Search for the cell housing the specified text and yield its [x, y] center coordinate. 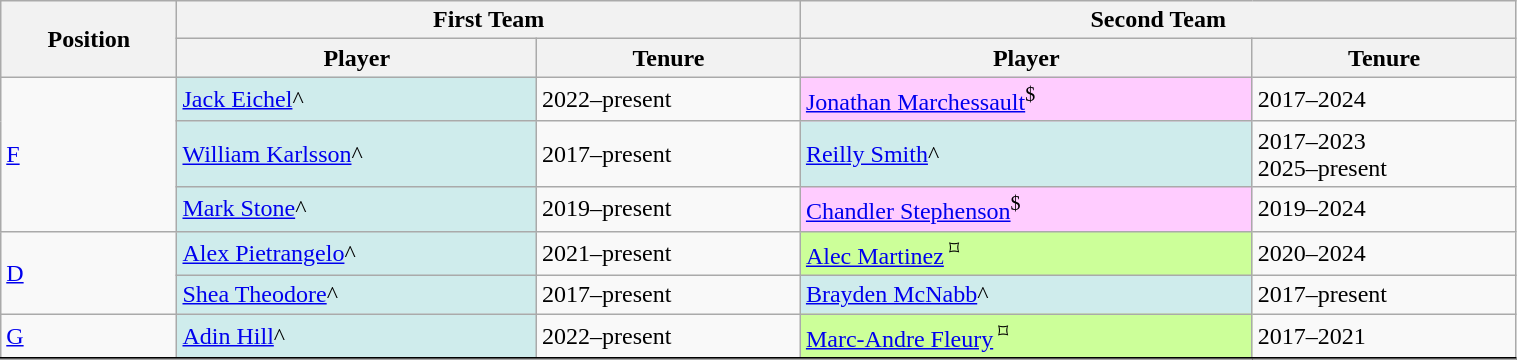
Alex Pietrangelo^ [357, 254]
Marc-Andre Fleury ⌑ [1026, 336]
2019–2024 [1384, 208]
William Karlsson^ [357, 154]
Chandler Stephenson$ [1026, 208]
2021–present [669, 254]
D [89, 272]
2017–2021 [1384, 336]
First Team [488, 20]
Jonathan Marchessault$ [1026, 100]
Jack Eichel^ [357, 100]
Second Team [1158, 20]
F [89, 154]
Mark Stone^ [357, 208]
Adin Hill^ [357, 336]
2017–2024 [1384, 100]
Position [89, 39]
Reilly Smith^ [1026, 154]
2017–20232025–present [1384, 154]
Brayden McNabb^ [1026, 295]
2020–2024 [1384, 254]
Shea Theodore^ [357, 295]
G [89, 336]
2019–present [669, 208]
Alec Martinez ⌑ [1026, 254]
